Locate the cell with the specified text and output its (x, y) center coordinate. 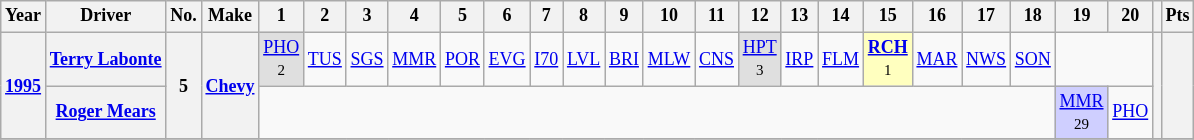
3 (367, 16)
IRP (800, 59)
15 (888, 16)
9 (624, 16)
MLW (668, 59)
Roger Mears (106, 113)
17 (986, 16)
19 (1082, 16)
PHO2 (282, 59)
16 (937, 16)
6 (507, 16)
20 (1130, 16)
No. (184, 16)
Chevy (230, 86)
SGS (367, 59)
MMR29 (1082, 113)
11 (717, 16)
I70 (546, 59)
HPT3 (760, 59)
PHO (1130, 113)
1 (282, 16)
MMR (414, 59)
BRI (624, 59)
10 (668, 16)
TUS (324, 59)
8 (584, 16)
MAR (937, 59)
LVL (584, 59)
2 (324, 16)
18 (1032, 16)
Driver (106, 16)
4 (414, 16)
7 (546, 16)
14 (841, 16)
SON (1032, 59)
POR (463, 59)
Year (24, 16)
13 (800, 16)
12 (760, 16)
CNS (717, 59)
NWS (986, 59)
FLM (841, 59)
1995 (24, 86)
RCH1 (888, 59)
Make (230, 16)
Pts (1178, 16)
Terry Labonte (106, 59)
EVG (507, 59)
